Find where the given text appears and provide that cell's center as (X, Y) coordinate. 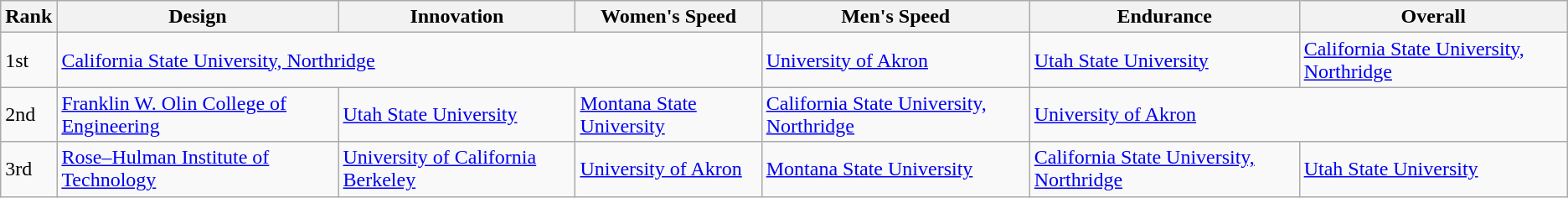
Overall (1433, 17)
Innovation (457, 17)
Endurance (1164, 17)
University of California Berkeley (457, 169)
2nd (28, 114)
Women's Speed (668, 17)
Rank (28, 17)
Design (198, 17)
1st (28, 60)
Franklin W. Olin College of Engineering (198, 114)
Rose–Hulman Institute of Technology (198, 169)
3rd (28, 169)
Men's Speed (895, 17)
